Locate the cell with the specified text and output its (x, y) center coordinate. 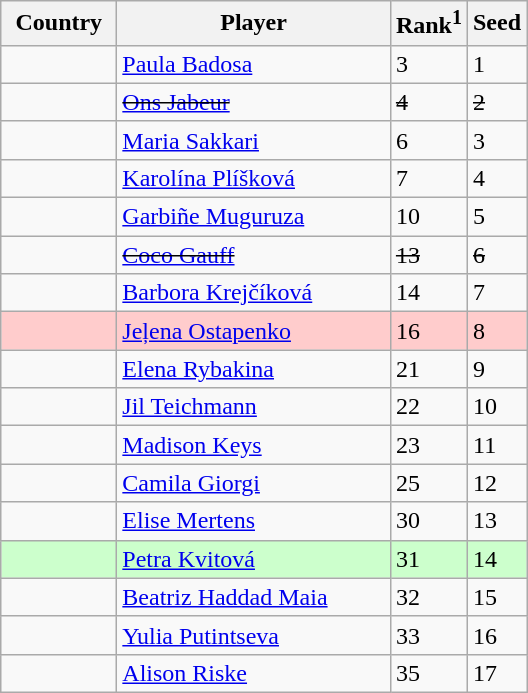
21 (428, 369)
31 (428, 559)
Player (254, 24)
Camila Giorgi (254, 483)
32 (428, 597)
8 (496, 331)
Karolína Plíšková (254, 178)
15 (496, 597)
Yulia Putintseva (254, 635)
Seed (496, 24)
30 (428, 521)
11 (496, 445)
Coco Gauff (254, 255)
1 (496, 64)
Beatriz Haddad Maia (254, 597)
12 (496, 483)
22 (428, 407)
Country (59, 24)
17 (496, 673)
Elena Rybakina (254, 369)
Maria Sakkari (254, 140)
23 (428, 445)
Jeļena Ostapenko (254, 331)
2 (496, 102)
Paula Badosa (254, 64)
Garbiñe Muguruza (254, 217)
9 (496, 369)
33 (428, 635)
Petra Kvitová (254, 559)
Ons Jabeur (254, 102)
Elise Mertens (254, 521)
Alison Riske (254, 673)
Jil Teichmann (254, 407)
Madison Keys (254, 445)
25 (428, 483)
35 (428, 673)
5 (496, 217)
Barbora Krejčíková (254, 293)
Rank1 (428, 24)
